Locate the cell with the specified text and output its [X, Y] center coordinate. 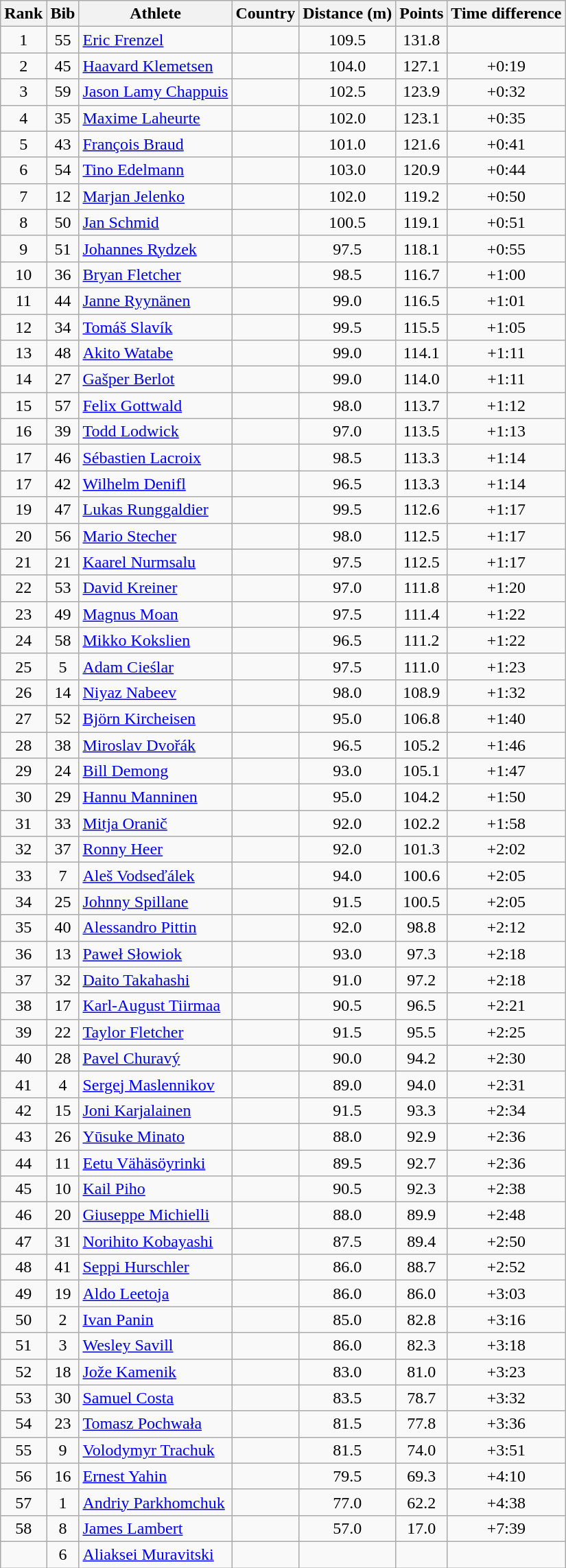
+0:55 [506, 248]
Sébastien Lacroix [155, 458]
+3:03 [506, 1294]
+2:48 [506, 1215]
Points [421, 14]
Kail Piho [155, 1189]
81.0 [421, 1372]
+2:34 [506, 1110]
98.8 [421, 928]
114.1 [421, 353]
Mikko Kokslien [155, 640]
+2:30 [506, 1058]
112.6 [421, 510]
Mitja Oranič [155, 823]
95.5 [421, 1032]
Distance (m) [347, 14]
92.9 [421, 1136]
Mario Stecher [155, 536]
+2:02 [506, 850]
+4:38 [506, 1502]
92.3 [421, 1189]
120.9 [421, 170]
Jože Kamenik [155, 1372]
+0:32 [506, 92]
François Braud [155, 144]
87.5 [347, 1241]
Bryan Fletcher [155, 274]
+0:44 [506, 170]
79.5 [347, 1476]
91.0 [347, 980]
+4:10 [506, 1476]
101.3 [421, 850]
+7:39 [506, 1528]
+1:01 [506, 301]
109.5 [347, 40]
Ronny Heer [155, 850]
Tomasz Pochwała [155, 1424]
100.6 [421, 876]
103.0 [347, 170]
+2:50 [506, 1241]
+3:51 [506, 1450]
121.6 [421, 144]
Aldo Leetoja [155, 1294]
Ivan Panin [155, 1320]
69.3 [421, 1476]
82.3 [421, 1346]
Jason Lamy Chappuis [155, 92]
Bib [63, 14]
+3:16 [506, 1320]
78.7 [421, 1398]
+2:12 [506, 928]
+1:13 [506, 432]
+2:21 [506, 1006]
Haavard Klemetsen [155, 66]
59 [63, 92]
Andriy Parkhomchuk [155, 1502]
Bill Demong [155, 771]
77.8 [421, 1424]
18 [63, 1372]
Athlete [155, 14]
88.7 [421, 1267]
Todd Lodwick [155, 432]
+1:20 [506, 588]
+1:40 [506, 718]
+3:18 [506, 1346]
Taylor Fletcher [155, 1032]
+3:23 [506, 1372]
+2:25 [506, 1032]
114.0 [421, 379]
Seppi Hurschler [155, 1267]
Country [266, 14]
+1:12 [506, 406]
105.2 [421, 745]
+2:31 [506, 1084]
+1:46 [506, 745]
57.0 [347, 1528]
62.2 [421, 1502]
+1:47 [506, 771]
77.0 [347, 1502]
123.1 [421, 118]
116.5 [421, 301]
111.4 [421, 614]
83.0 [347, 1372]
123.9 [421, 92]
119.2 [421, 196]
Giuseppe Michielli [155, 1215]
+0:51 [506, 222]
119.1 [421, 222]
74.0 [421, 1450]
89.4 [421, 1241]
Yūsuke Minato [155, 1136]
89.9 [421, 1215]
+1:32 [506, 692]
Time difference [506, 14]
Eric Frenzel [155, 40]
104.2 [421, 797]
127.1 [421, 66]
Kaarel Nurmsalu [155, 562]
89.5 [347, 1163]
17.0 [421, 1528]
Volodymyr Trachuk [155, 1450]
Hannu Manninen [155, 797]
Aleš Vodseďálek [155, 876]
Pavel Churavý [155, 1058]
111.8 [421, 588]
Janne Ryynänen [155, 301]
131.8 [421, 40]
Johnny Spillane [155, 902]
94.2 [421, 1058]
111.2 [421, 640]
Lukas Runggaldier [155, 510]
90.0 [347, 1058]
93.3 [421, 1110]
Johannes Rydzek [155, 248]
+0:35 [506, 118]
+3:36 [506, 1424]
115.5 [421, 327]
102.5 [347, 92]
Paweł Słowiok [155, 954]
Gašper Berlot [155, 379]
James Lambert [155, 1528]
+2:38 [506, 1189]
85.0 [347, 1320]
+3:32 [506, 1398]
Björn Kircheisen [155, 718]
Jan Schmid [155, 222]
+0:50 [506, 196]
Felix Gottwald [155, 406]
Akito Watabe [155, 353]
Tomáš Slavík [155, 327]
Miroslav Dvořák [155, 745]
Karl-August Tiirmaa [155, 1006]
+2:52 [506, 1267]
97.3 [421, 954]
118.1 [421, 248]
105.1 [421, 771]
Samuel Costa [155, 1398]
108.9 [421, 692]
92.7 [421, 1163]
Magnus Moan [155, 614]
Adam Cieślar [155, 666]
113.7 [421, 406]
Wesley Savill [155, 1346]
Ernest Yahin [155, 1476]
Eetu Vähäsöyrinki [155, 1163]
+1:00 [506, 274]
Wilhelm Denifl [155, 484]
89.0 [347, 1084]
111.0 [421, 666]
Rank [23, 14]
+0:19 [506, 66]
Sergej Maslennikov [155, 1084]
113.5 [421, 432]
82.8 [421, 1320]
Norihito Kobayashi [155, 1241]
Alessandro Pittin [155, 928]
Niyaz Nabeev [155, 692]
+1:05 [506, 327]
Tino Edelmann [155, 170]
102.2 [421, 823]
116.7 [421, 274]
104.0 [347, 66]
Marjan Jelenko [155, 196]
Maxime Laheurte [155, 118]
97.2 [421, 980]
Daito Takahashi [155, 980]
Aliaksei Muravitski [155, 1554]
Joni Karjalainen [155, 1110]
106.8 [421, 718]
+1:58 [506, 823]
David Kreiner [155, 588]
83.5 [347, 1398]
101.0 [347, 144]
+1:50 [506, 797]
+0:41 [506, 144]
+1:23 [506, 666]
